Capture the cell that displays the provided text and extract its (X, Y) central coordinate. 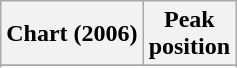
Peakposition (189, 34)
Chart (2006) (72, 34)
